Extract the (x, y) coordinate from the center of the cell holding the provided text.  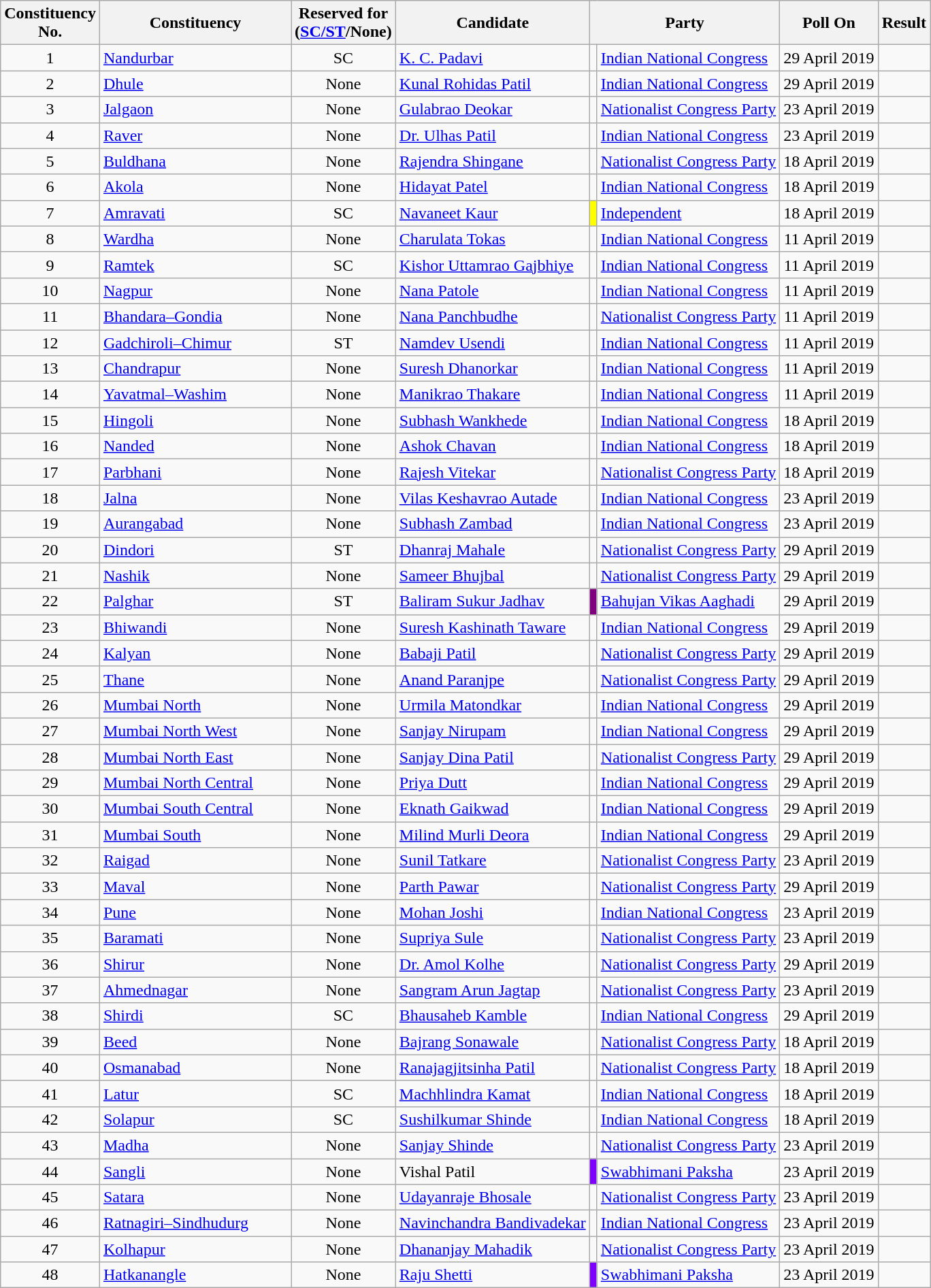
Pune (195, 912)
27 (50, 731)
Dr. Amol Kolhe (493, 964)
Solapur (195, 1119)
Udayanraje Bhosale (493, 1198)
Milind Murli Deora (493, 835)
Kishor Uttamrao Gajbhiye (493, 265)
Vishal Patil (493, 1171)
Mumbai North (195, 705)
19 (50, 524)
28 (50, 757)
Nana Panchbudhe (493, 316)
Urmila Matondkar (493, 705)
Constituency No. (50, 23)
Reserved for(SC/ST/None) (344, 23)
Anand Paranjpe (493, 679)
Machhlindra Kamat (493, 1093)
Osmanabad (195, 1068)
Suresh Kashinath Taware (493, 627)
Priya Dutt (493, 783)
Ahmednagar (195, 990)
Aurangabad (195, 524)
30 (50, 809)
34 (50, 912)
22 (50, 601)
16 (50, 446)
Parth Pawar (493, 887)
Hidayat Patel (493, 187)
Satara (195, 1198)
Latur (195, 1093)
Constituency (195, 23)
Dhanraj Mahale (493, 550)
Bhandara–Gondia (195, 316)
Nandurbar (195, 58)
29 (50, 783)
Raigad (195, 861)
Shirur (195, 964)
44 (50, 1171)
Chandrapur (195, 369)
4 (50, 135)
23 (50, 627)
Independent (688, 213)
Dr. Ulhas Patil (493, 135)
Yavatmal–Washim (195, 395)
Palghar (195, 601)
Kalyan (195, 653)
7 (50, 213)
Parbhani (195, 472)
Sunil Tatkare (493, 861)
Manikrao Thakare (493, 395)
Nashik (195, 576)
Akola (195, 187)
K. C. Padavi (493, 58)
Raju Shetti (493, 1275)
Beed (195, 1042)
39 (50, 1042)
Maval (195, 887)
Supriya Sule (493, 938)
33 (50, 887)
40 (50, 1068)
17 (50, 472)
Hatkanangle (195, 1275)
48 (50, 1275)
21 (50, 576)
Nagpur (195, 291)
24 (50, 653)
Vilas Keshavrao Autade (493, 498)
Navaneet Kaur (493, 213)
Dhule (195, 84)
1 (50, 58)
Bhausaheb Kamble (493, 1016)
Mumbai North East (195, 757)
Madha (195, 1145)
Amravati (195, 213)
35 (50, 938)
Mohan Joshi (493, 912)
Mumbai North West (195, 731)
Buldhana (195, 161)
41 (50, 1093)
45 (50, 1198)
36 (50, 964)
3 (50, 110)
Navinchandra Bandivadekar (493, 1223)
Sanjay Shinde (493, 1145)
15 (50, 420)
13 (50, 369)
Hingoli (195, 420)
Bahujan Vikas Aaghadi (688, 601)
Babaji Patil (493, 653)
2 (50, 84)
Rajendra Shingane (493, 161)
Result (904, 23)
Party (685, 23)
Eknath Gaikwad (493, 809)
11 (50, 316)
Mumbai South (195, 835)
Wardha (195, 239)
Thane (195, 679)
Sangram Arun Jagtap (493, 990)
46 (50, 1223)
Ranajagjitsinha Patil (493, 1068)
Kunal Rohidas Patil (493, 84)
9 (50, 265)
Sanjay Dina Patil (493, 757)
Shirdi (195, 1016)
Nana Patole (493, 291)
Baliram Sukur Jadhav (493, 601)
5 (50, 161)
43 (50, 1145)
Ramtek (195, 265)
10 (50, 291)
Sameer Bhujbal (493, 576)
26 (50, 705)
42 (50, 1119)
Poll On (829, 23)
Mumbai South Central (195, 809)
38 (50, 1016)
25 (50, 679)
Sanjay Nirupam (493, 731)
Dhananjay Mahadik (493, 1249)
Subhash Zambad (493, 524)
Nanded (195, 446)
8 (50, 239)
Sangli (195, 1171)
Ratnagiri–Sindhudurg (195, 1223)
Ashok Chavan (493, 446)
Gulabrao Deokar (493, 110)
Charulata Tokas (493, 239)
Namdev Usendi (493, 342)
Baramati (195, 938)
Kolhapur (195, 1249)
18 (50, 498)
6 (50, 187)
20 (50, 550)
Bhiwandi (195, 627)
47 (50, 1249)
Raver (195, 135)
Suresh Dhanorkar (493, 369)
Gadchiroli–Chimur (195, 342)
Sushilkumar Shinde (493, 1119)
12 (50, 342)
14 (50, 395)
Jalgaon (195, 110)
Jalna (195, 498)
37 (50, 990)
Bajrang Sonawale (493, 1042)
Candidate (493, 23)
Mumbai North Central (195, 783)
Dindori (195, 550)
32 (50, 861)
31 (50, 835)
Rajesh Vitekar (493, 472)
Subhash Wankhede (493, 420)
